Extract the [X, Y] coordinate from the center of the cell holding the provided text.  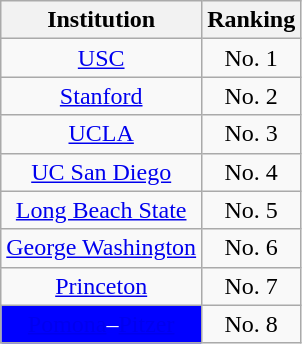
George Washington [102, 248]
Pomona–Pitzer [102, 324]
UC San Diego [102, 172]
Institution [102, 20]
UCLA [102, 134]
No. 3 [252, 134]
USC [102, 58]
Ranking [252, 20]
No. 4 [252, 172]
No. 7 [252, 286]
Long Beach State [102, 210]
No. 6 [252, 248]
No. 1 [252, 58]
No. 2 [252, 96]
No. 8 [252, 324]
Stanford [102, 96]
Princeton [102, 286]
No. 5 [252, 210]
